Pinpoint the cell where the given text exists, returning its [X, Y] midpoint coordinate. 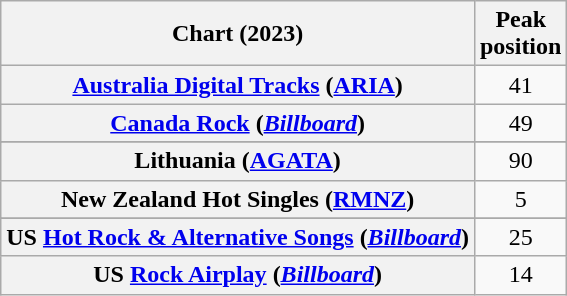
25 [520, 237]
5 [520, 199]
49 [520, 123]
Australia Digital Tracks (ARIA) [238, 85]
90 [520, 161]
US Rock Airplay (Billboard) [238, 275]
Chart (2023) [238, 34]
Canada Rock (Billboard) [238, 123]
41 [520, 85]
Lithuania (AGATA) [238, 161]
14 [520, 275]
Peakposition [520, 34]
New Zealand Hot Singles (RMNZ) [238, 199]
US Hot Rock & Alternative Songs (Billboard) [238, 237]
